Pinpoint the cell where the given text exists, returning its [x, y] midpoint coordinate. 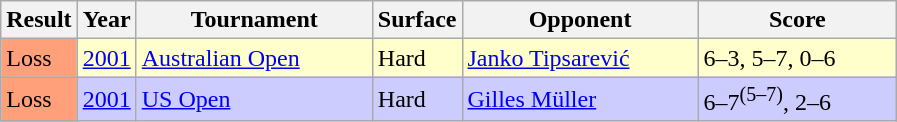
6–7(5–7), 2–6 [798, 100]
Year [106, 20]
Result [39, 20]
US Open [254, 100]
Surface [417, 20]
Opponent [580, 20]
6–3, 5–7, 0–6 [798, 58]
Australian Open [254, 58]
Gilles Müller [580, 100]
Tournament [254, 20]
Score [798, 20]
Janko Tipsarević [580, 58]
